Identify which cell holds the provided text, then report its [x, y] central coordinate. 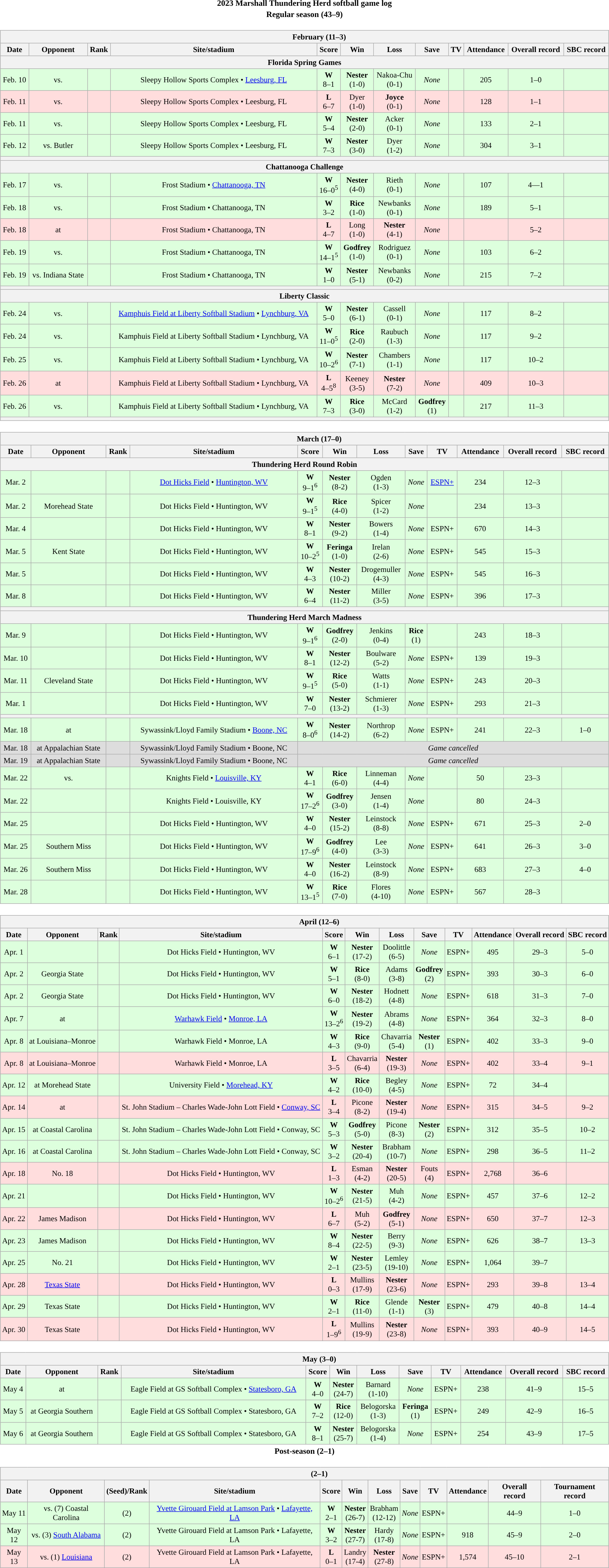
Apr. 22 [14, 1219]
Thundering Herd March Madness [304, 617]
Acker(0-1) [394, 124]
36–5 [540, 1151]
Mullins(17-9) [362, 1285]
Feringa(1) [415, 1411]
19–3 [532, 658]
May (3–0) [304, 1359]
8–0 [588, 1018]
Cassell(0-1) [394, 314]
618 [493, 996]
Rice(12-0) [343, 1411]
Nester(8-2) [340, 482]
249 [483, 1411]
215 [486, 275]
479 [493, 1306]
22–3 [532, 730]
Belogorska(1-3) [378, 1411]
W5–0 [329, 314]
vs. (1) Louisiana [66, 1557]
495 [493, 952]
Rice(6-0) [340, 778]
107 [486, 185]
Mar. 4 [16, 528]
Nester(9-2) [340, 528]
Irelan(2-6) [381, 552]
Nester(18-2) [362, 996]
Leinstock(8-9) [381, 869]
May 6 [13, 1433]
Belogorska(1-4) [378, 1433]
W1–0 [329, 275]
39–8 [540, 1285]
Mullins(19-9) [362, 1329]
Nester(27-8) [384, 1557]
Apr. 15 [14, 1129]
Bowers(1-4) [381, 528]
Newbanks(0-1) [394, 207]
Barnard(1-10) [378, 1389]
L4–58 [329, 383]
Feb. 25 [15, 360]
Nester(10-2) [340, 574]
Begley(4-5) [396, 1085]
Abrams(4-8) [396, 1018]
Jenkins(0-4) [381, 635]
Dyer(1-0) [357, 102]
Rice(7-0) [340, 892]
Godfrey(2-0) [340, 635]
Nester(12-2) [340, 658]
Chavarria(6-4) [362, 1063]
Picone(8-2) [362, 1107]
May 12 [14, 1535]
Florida Spring Games [304, 62]
Kent State [68, 552]
40–9 [540, 1329]
Rice(9-0) [362, 1041]
Apr. 23 [14, 1241]
11–3 [536, 406]
2,768 [493, 1173]
30–3 [540, 974]
304 [486, 146]
Nester(21-5) [362, 1196]
Joyce(0-1) [394, 102]
32–3 [540, 1018]
Mar. 8 [16, 596]
Esman(4-2) [362, 1173]
Nester(19-2) [362, 1018]
Rice(8-0) [362, 974]
72 [493, 1085]
50 [480, 778]
37–7 [540, 1219]
Feb. 10 [15, 80]
396 [480, 596]
567 [480, 892]
Liberty Classic [304, 296]
Nester(14-2) [340, 730]
38–7 [540, 1241]
Mar. 28 [16, 892]
17–5 [586, 1433]
Apr. 14 [14, 1107]
Nester(19-4) [396, 1107]
Apr. 16 [14, 1151]
298 [493, 1151]
Nester(22-5) [362, 1241]
128 [486, 102]
18–3 [532, 635]
4–0 [585, 869]
39–7 [540, 1262]
16–3 [532, 574]
Watts(1-1) [381, 681]
1,574 [468, 1557]
Nester(1) [429, 1041]
14–4 [588, 1306]
103 [486, 252]
312 [493, 1129]
45–9 [515, 1535]
L4–7 [329, 229]
5–1 [536, 207]
W6–4 [310, 596]
Rice(5-0) [340, 681]
W14–15 [329, 252]
650 [493, 1219]
Godfrey(2) [429, 974]
Nester(27-7) [355, 1535]
3–1 [536, 146]
Nester(4-0) [357, 185]
5–2 [536, 229]
Nester(3) [429, 1306]
1–1 [536, 102]
Apr. 25 [14, 1262]
L0–3 [334, 1285]
37–6 [540, 1196]
Apr. 30 [14, 1329]
W5–1 [334, 974]
Rice(11-0) [362, 1306]
42–9 [534, 1411]
Chavarria(5-4) [396, 1041]
Apr. 21 [14, 1196]
Nester(23-6) [396, 1285]
29–3 [540, 952]
28–3 [532, 892]
25–3 [532, 824]
Mar. 11 [16, 681]
No. 21 [63, 1262]
15–3 [532, 552]
40–8 [540, 1306]
Brabham(12-12) [384, 1513]
3–0 [585, 846]
11–2 [588, 1151]
Rodriguez(0-1) [394, 252]
(2–1) [304, 1473]
670 [480, 528]
Jensen(1-4) [381, 800]
Brabham(10-7) [396, 1151]
Rice(1) [416, 635]
7–0 [588, 996]
L3–4 [334, 1107]
May 11 [14, 1513]
W7–2 [318, 1411]
Nester(19-3) [396, 1063]
15–5 [586, 1389]
Keeney(3-5) [357, 383]
Raubuch(1-3) [394, 336]
34–4 [540, 1085]
Godfrey(5-1) [396, 1219]
12–2 [588, 1196]
Apr. 1 [14, 952]
Feb. 12 [15, 146]
641 [480, 846]
Mar. 1 [16, 703]
Mar. 10 [16, 658]
Nester(2) [429, 1129]
23–3 [532, 778]
vs. (7) Coastal Carolina [66, 1513]
Apr. 7 [14, 1018]
Fouts(4) [429, 1173]
W8–4 [334, 1241]
34–5 [540, 1107]
Godfrey(1) [432, 406]
Rieth(0-1) [394, 185]
Nester(4-1) [394, 229]
80 [480, 800]
Nester(13-2) [340, 703]
Newbanks(0-2) [394, 275]
Godfrey(3-0) [340, 800]
Godfrey(4-0) [340, 846]
W7–0 [310, 703]
McCard(1-2) [394, 406]
Nester(25-7) [343, 1433]
Muh(5-2) [362, 1219]
Miller(3-5) [381, 596]
Godfrey(5-0) [362, 1129]
10–3 [536, 383]
Glende(1-1) [396, 1306]
Nester(1-0) [357, 80]
W10–25 [310, 552]
W17–96 [310, 846]
24–3 [532, 800]
Spicer(1-2) [381, 506]
33–3 [540, 1041]
Tournament record [575, 1491]
Nester(6-1) [357, 314]
W8–06 [310, 730]
vs. (3) South Alabama [66, 1535]
27–3 [532, 869]
205 [486, 80]
45–10 [515, 1557]
Long(1-0) [357, 229]
Doolittle(6-5) [396, 952]
Nakoa-Chu(0-1) [394, 80]
Lemley(19-10) [396, 1262]
364 [493, 1018]
Mar. 19 [16, 761]
Chambers(1-1) [394, 360]
Nester(7-2) [394, 383]
44–9 [515, 1513]
Lee(3-3) [381, 846]
Landry(17-4) [355, 1557]
May 5 [13, 1411]
133 [486, 124]
409 [486, 383]
14–3 [532, 528]
189 [486, 207]
L3–5 [334, 1063]
at Morehead State [63, 1085]
Linneman(4-4) [381, 778]
241 [480, 730]
Schmierer(1-3) [381, 703]
Boulware(5-2) [381, 658]
W5–4 [329, 124]
9–0 [588, 1041]
(Seed)/Rank [127, 1491]
Feringa(1-0) [340, 552]
L1–96 [334, 1329]
L1–3 [334, 1173]
17–3 [532, 596]
W16–05 [329, 185]
Apr. 28 [14, 1285]
36–6 [540, 1173]
6–0 [588, 974]
1,064 [493, 1262]
February (11–3) [304, 37]
Nester(15-2) [340, 824]
238 [483, 1389]
vs. Butler [58, 146]
254 [483, 1433]
Thundering Herd Round Robin [304, 464]
16–5 [586, 1411]
671 [480, 824]
W13–26 [334, 1018]
Dyer(1-2) [394, 146]
Nester(24-7) [343, 1389]
683 [480, 869]
139 [480, 658]
Nester(23-8) [396, 1329]
Apr. 12 [14, 1085]
L0–1 [331, 1557]
Hardy(17-8) [384, 1535]
W5–3 [334, 1129]
20–3 [532, 681]
Godfrey(1-0) [357, 252]
Picone(8-3) [396, 1129]
Rice(10-0) [362, 1085]
March (17–0) [304, 439]
Chattanooga Challenge [304, 167]
May 13 [14, 1557]
Nester(20-4) [362, 1151]
Feb. 17 [15, 185]
9–1 [588, 1063]
Hodnett(4-8) [396, 996]
Leinstock(8-8) [381, 824]
W6–1 [334, 952]
Nester(7-1) [357, 360]
35–5 [540, 1129]
626 [493, 1241]
W13–15 [310, 892]
Nester(2-0) [357, 124]
217 [486, 406]
31–3 [540, 996]
Muh(4-2) [396, 1196]
vs. Indiana State [58, 275]
Apr. 29 [14, 1306]
8–2 [536, 314]
Rice(1-0) [357, 207]
Mar. 26 [16, 869]
21–3 [532, 703]
26–3 [532, 846]
43–9 [534, 1433]
Nester(26-7) [355, 1513]
457 [493, 1196]
Nester(3-0) [357, 146]
May 4 [13, 1389]
315 [493, 1107]
Cleveland State [68, 681]
Rice(4-0) [340, 506]
Rice(2-0) [357, 336]
Adams(3-8) [396, 974]
Berry(9-3) [396, 1241]
Drogemuller(4-3) [381, 574]
41–9 [534, 1389]
4—1 [536, 185]
33–4 [540, 1063]
Nester(5-1) [357, 275]
5–0 [588, 952]
W4–1 [310, 778]
W6–0 [334, 996]
April (12–6) [304, 922]
No. 18 [63, 1173]
Rice(3-0) [357, 406]
W4–2 [334, 1085]
University Field • Morehead, KY [221, 1085]
918 [468, 1535]
Nester(11-2) [340, 596]
Flores(4-10) [381, 892]
7–2 [536, 275]
Nester(20-5) [396, 1173]
Mar. 9 [16, 635]
Northrop(6-2) [381, 730]
14–5 [588, 1329]
Nester(23-5) [362, 1262]
Ogden(1-3) [381, 482]
Apr. 18 [14, 1173]
W17–26 [310, 800]
Morehead State [68, 506]
6–2 [536, 252]
W11–05 [329, 336]
Nester(17-2) [362, 952]
13–4 [588, 1285]
Nester(16-2) [340, 869]
